Locate the cell with the specified text and output its [X, Y] center coordinate. 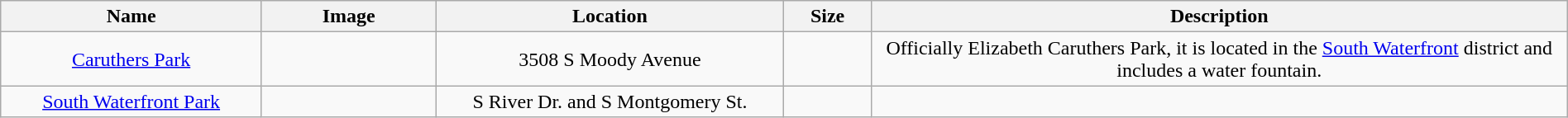
3508 S Moody Avenue [610, 59]
Description [1219, 17]
Location [610, 17]
South Waterfront Park [131, 101]
S River Dr. and S Montgomery St. [610, 101]
Name [131, 17]
Image [348, 17]
Size [827, 17]
Caruthers Park [131, 59]
Officially Elizabeth Caruthers Park, it is located in the South Waterfront district and includes a water fountain. [1219, 59]
